Search for the cell housing the specified text and yield its [X, Y] center coordinate. 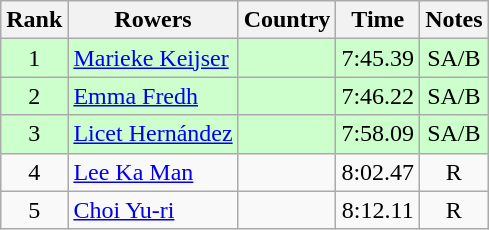
4 [34, 172]
7:45.39 [378, 58]
8:02.47 [378, 172]
Emma Fredh [153, 96]
Lee Ka Man [153, 172]
5 [34, 210]
2 [34, 96]
3 [34, 134]
7:46.22 [378, 96]
Rank [34, 20]
8:12.11 [378, 210]
Country [287, 20]
Marieke Keijser [153, 58]
Licet Hernández [153, 134]
7:58.09 [378, 134]
Rowers [153, 20]
Time [378, 20]
1 [34, 58]
Notes [454, 20]
Choi Yu-ri [153, 210]
